Capture the cell that displays the provided text and extract its (X, Y) central coordinate. 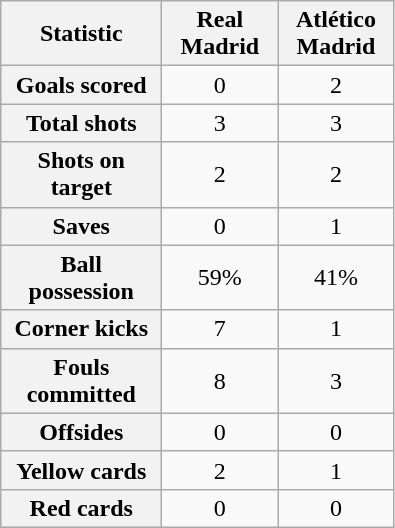
Ball possession (82, 278)
Atlético Madrid (336, 34)
Red cards (82, 508)
Fouls committed (82, 380)
Real Madrid (220, 34)
Corner kicks (82, 329)
Shots on target (82, 174)
Total shots (82, 123)
41% (336, 278)
Goals scored (82, 85)
Statistic (82, 34)
8 (220, 380)
Offsides (82, 432)
59% (220, 278)
7 (220, 329)
Yellow cards (82, 470)
Saves (82, 226)
